Output the [x, y] coordinate of the center of the cell containing the given text.  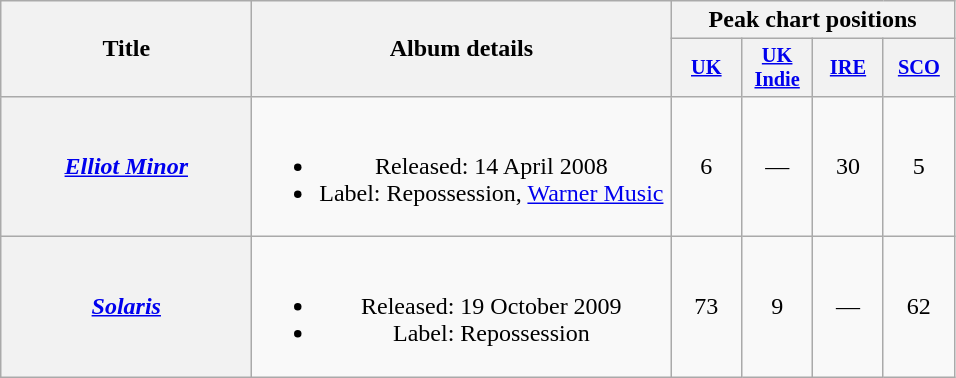
UK Indie [778, 68]
Elliot Minor [126, 166]
Solaris [126, 307]
UK [706, 68]
Album details [462, 49]
62 [918, 307]
Title [126, 49]
Peak chart positions [812, 20]
SCO [918, 68]
Released: 19 October 2009Label: Repossession [462, 307]
9 [778, 307]
Released: 14 April 2008Label: Repossession, Warner Music [462, 166]
30 [848, 166]
73 [706, 307]
IRE [848, 68]
5 [918, 166]
6 [706, 166]
